From the cell containing the given text, extract its center point as [X, Y] coordinate. 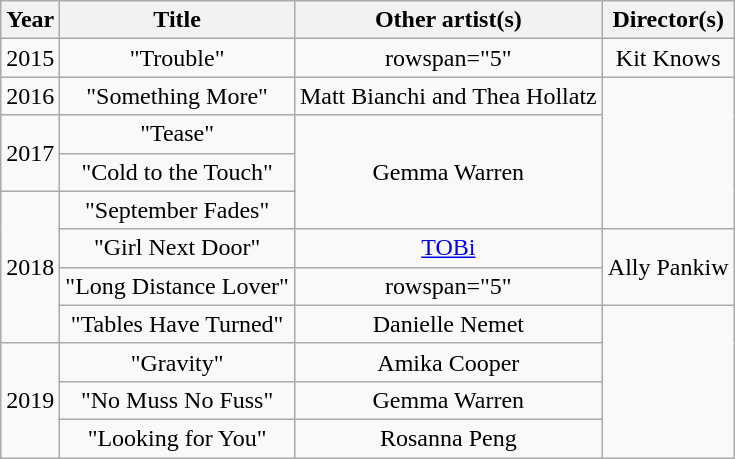
TOBi [448, 248]
2016 [30, 96]
Matt Bianchi and Thea Hollatz [448, 96]
2017 [30, 153]
Amika Cooper [448, 362]
"No Muss No Fuss" [178, 400]
2019 [30, 400]
Year [30, 20]
Ally Pankiw [668, 267]
Other artist(s) [448, 20]
2015 [30, 58]
"Tables Have Turned" [178, 324]
Director(s) [668, 20]
"Tease" [178, 134]
Danielle Nemet [448, 324]
"Cold to the Touch" [178, 172]
Rosanna Peng [448, 438]
"Something More" [178, 96]
"Looking for You" [178, 438]
Title [178, 20]
Kit Knows [668, 58]
"Girl Next Door" [178, 248]
"Gravity" [178, 362]
"Long Distance Lover" [178, 286]
"Trouble" [178, 58]
2018 [30, 267]
"September Fades" [178, 210]
